Scan for the cell matching the given text and deliver its [X, Y] coordinate at center. 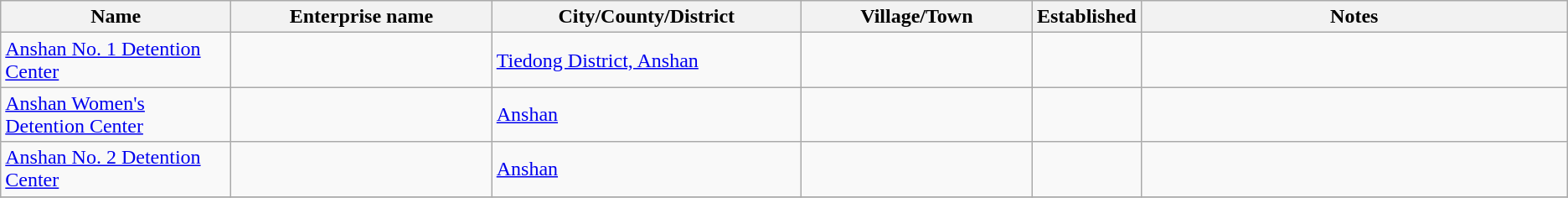
Village/Town [916, 17]
Established [1086, 17]
Notes [1354, 17]
Anshan No. 1 Detention Center [116, 60]
Enterprise name [362, 17]
Anshan No. 2 Detention Center [116, 169]
Name [116, 17]
City/County/District [647, 17]
Anshan Women's Detention Center [116, 114]
Tiedong District, Anshan [647, 60]
